Identify which cell holds the provided text, then report its [X, Y] central coordinate. 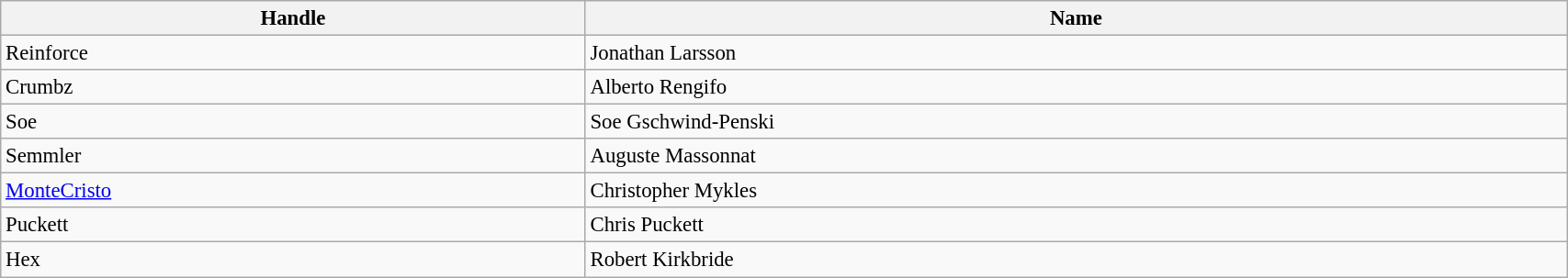
Auguste Massonnat [1076, 156]
Chris Puckett [1076, 225]
Name [1076, 18]
Reinforce [293, 53]
Christopher Mykles [1076, 191]
Handle [293, 18]
Robert Kirkbride [1076, 260]
MonteCristo [293, 191]
Hex [293, 260]
Jonathan Larsson [1076, 53]
Puckett [293, 225]
Crumbz [293, 87]
Alberto Rengifo [1076, 87]
Soe Gschwind-Penski [1076, 122]
Soe [293, 122]
Semmler [293, 156]
